Search for the cell housing the specified text and yield its (X, Y) center coordinate. 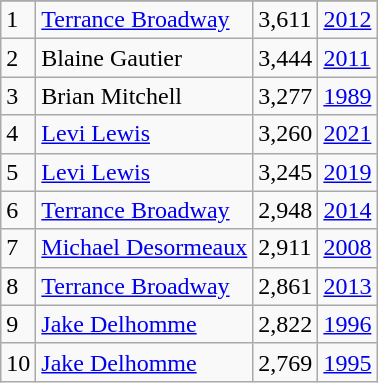
3,245 (286, 172)
2011 (348, 58)
2,911 (286, 248)
2019 (348, 172)
Michael Desormeaux (144, 248)
1996 (348, 324)
3,260 (286, 134)
10 (18, 362)
2008 (348, 248)
2013 (348, 286)
8 (18, 286)
2,822 (286, 324)
3,277 (286, 96)
3 (18, 96)
2,861 (286, 286)
2014 (348, 210)
6 (18, 210)
7 (18, 248)
3,444 (286, 58)
2 (18, 58)
Brian Mitchell (144, 96)
Blaine Gautier (144, 58)
1 (18, 20)
9 (18, 324)
1995 (348, 362)
3,611 (286, 20)
5 (18, 172)
2021 (348, 134)
2,948 (286, 210)
1989 (348, 96)
2,769 (286, 362)
4 (18, 134)
2012 (348, 20)
